From the cell containing the given text, extract its center point as (x, y) coordinate. 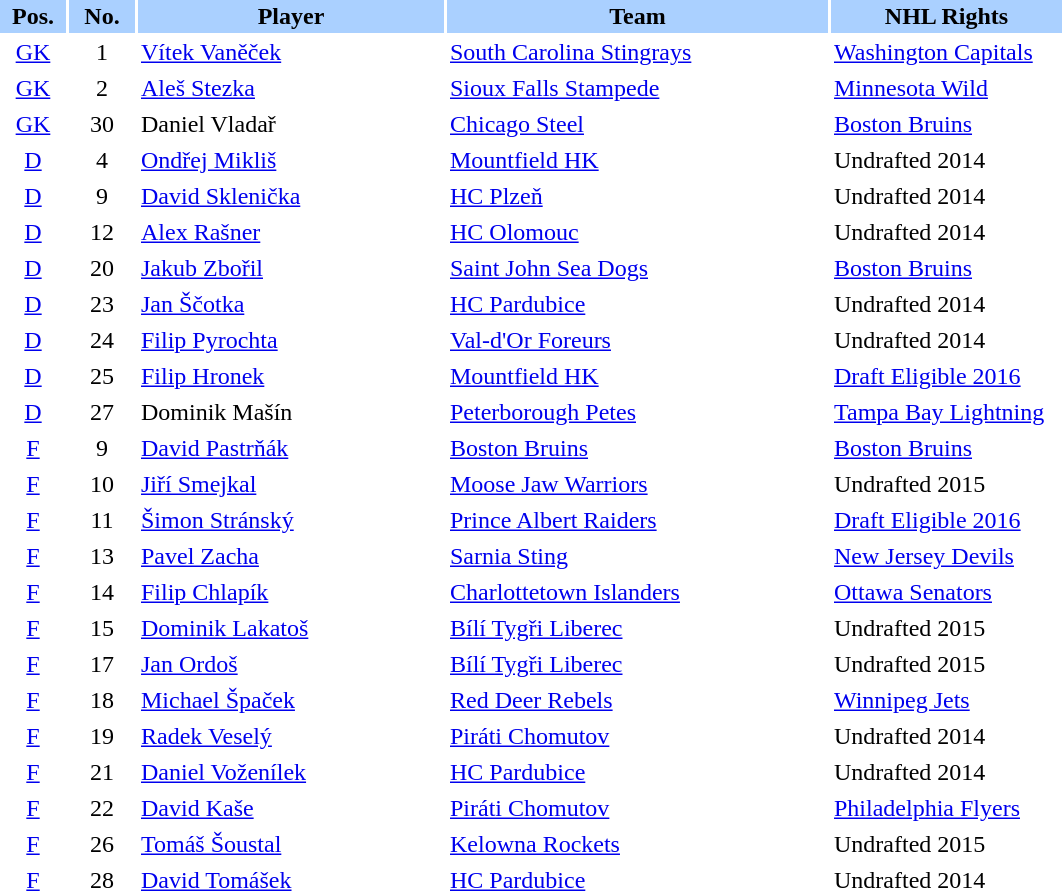
18 (102, 700)
23 (102, 304)
David Pastrňák (291, 448)
Val-d'Or Foreurs (638, 340)
Chicago Steel (638, 124)
Charlottetown Islanders (638, 592)
David Kaše (291, 808)
10 (102, 484)
Aleš Stezka (291, 88)
Dominik Mašín (291, 412)
NHL Rights (946, 16)
22 (102, 808)
South Carolina Stingrays (638, 52)
Peterborough Petes (638, 412)
2 (102, 88)
17 (102, 664)
Philadelphia Flyers (946, 808)
Pavel Zacha (291, 556)
Team (638, 16)
13 (102, 556)
Michael Špaček (291, 700)
26 (102, 844)
New Jersey Devils (946, 556)
1 (102, 52)
27 (102, 412)
11 (102, 520)
Minnesota Wild (946, 88)
Kelowna Rockets (638, 844)
Ondřej Mikliš (291, 160)
Saint John Sea Dogs (638, 268)
Winnipeg Jets (946, 700)
Washington Capitals (946, 52)
Daniel Voženílek (291, 772)
HC Plzeň (638, 196)
Filip Chlapík (291, 592)
15 (102, 628)
14 (102, 592)
No. (102, 16)
Tampa Bay Lightning (946, 412)
30 (102, 124)
Ottawa Senators (946, 592)
4 (102, 160)
Vítek Vaněček (291, 52)
19 (102, 736)
Tomáš Šoustal (291, 844)
Dominik Lakatoš (291, 628)
Jakub Zbořil (291, 268)
Daniel Vladař (291, 124)
Jiří Smejkal (291, 484)
21 (102, 772)
HC Olomouc (638, 232)
Pos. (33, 16)
Prince Albert Raiders (638, 520)
24 (102, 340)
12 (102, 232)
Šimon Stránský (291, 520)
20 (102, 268)
Alex Rašner (291, 232)
Moose Jaw Warriors (638, 484)
Player (291, 16)
Jan Ščotka (291, 304)
Jan Ordoš (291, 664)
Red Deer Rebels (638, 700)
Sarnia Sting (638, 556)
Filip Pyrochta (291, 340)
Radek Veselý (291, 736)
David Sklenička (291, 196)
Filip Hronek (291, 376)
Sioux Falls Stampede (638, 88)
25 (102, 376)
